Provide the [x, y] coordinate of the cell's center where the given text is located.  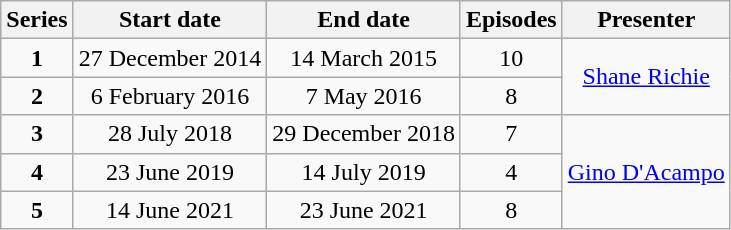
23 June 2019 [170, 172]
7 May 2016 [364, 96]
27 December 2014 [170, 58]
6 February 2016 [170, 96]
End date [364, 20]
7 [511, 134]
2 [37, 96]
3 [37, 134]
14 March 2015 [364, 58]
Episodes [511, 20]
29 December 2018 [364, 134]
28 July 2018 [170, 134]
14 July 2019 [364, 172]
10 [511, 58]
23 June 2021 [364, 210]
1 [37, 58]
Series [37, 20]
5 [37, 210]
Gino D'Acampo [646, 172]
Start date [170, 20]
14 June 2021 [170, 210]
Presenter [646, 20]
Shane Richie [646, 77]
